Extract the (x, y) coordinate from the center of the cell holding the provided text.  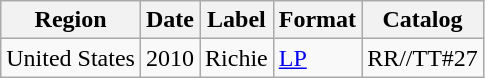
Label (237, 20)
United States (71, 58)
LP (317, 58)
2010 (170, 58)
Region (71, 20)
RR//TT#27 (423, 58)
Date (170, 20)
Richie (237, 58)
Format (317, 20)
Catalog (423, 20)
